Locate the cell with the specified text and output its [X, Y] center coordinate. 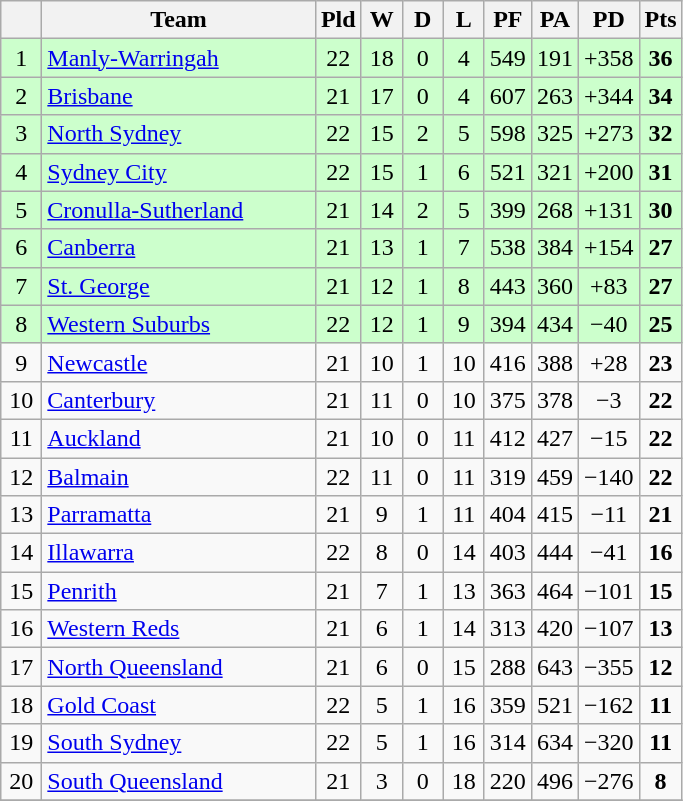
384 [554, 248]
321 [554, 172]
−15 [608, 438]
Parramatta [179, 515]
415 [554, 515]
−11 [608, 515]
−101 [608, 591]
+358 [608, 58]
−3 [608, 400]
Canberra [179, 248]
+28 [608, 362]
643 [554, 667]
420 [554, 629]
North Queensland [179, 667]
Sydney City [179, 172]
360 [554, 286]
427 [554, 438]
434 [554, 324]
Newcastle [179, 362]
464 [554, 591]
34 [660, 96]
378 [554, 400]
Pts [660, 20]
19 [22, 743]
191 [554, 58]
W [382, 20]
443 [508, 286]
Brisbane [179, 96]
359 [508, 705]
444 [554, 553]
−162 [608, 705]
Cronulla-Sutherland [179, 210]
Manly-Warringah [179, 58]
25 [660, 324]
−40 [608, 324]
20 [22, 781]
PD [608, 20]
−107 [608, 629]
607 [508, 96]
634 [554, 743]
Western Suburbs [179, 324]
314 [508, 743]
36 [660, 58]
Team [179, 20]
31 [660, 172]
Pld [338, 20]
263 [554, 96]
288 [508, 667]
North Sydney [179, 134]
−140 [608, 477]
319 [508, 477]
Penrith [179, 591]
325 [554, 134]
549 [508, 58]
PF [508, 20]
Balmain [179, 477]
−355 [608, 667]
598 [508, 134]
+200 [608, 172]
L [464, 20]
Illawarra [179, 553]
313 [508, 629]
St. George [179, 286]
+154 [608, 248]
220 [508, 781]
Western Reds [179, 629]
412 [508, 438]
363 [508, 591]
+131 [608, 210]
South Queensland [179, 781]
399 [508, 210]
459 [554, 477]
+273 [608, 134]
375 [508, 400]
−320 [608, 743]
South Sydney [179, 743]
PA [554, 20]
403 [508, 553]
32 [660, 134]
388 [554, 362]
268 [554, 210]
+83 [608, 286]
+344 [608, 96]
Auckland [179, 438]
394 [508, 324]
23 [660, 362]
416 [508, 362]
538 [508, 248]
D [422, 20]
Gold Coast [179, 705]
496 [554, 781]
−276 [608, 781]
−41 [608, 553]
30 [660, 210]
Canterbury [179, 400]
404 [508, 515]
